Return [X, Y] of the center of cell containing provided text 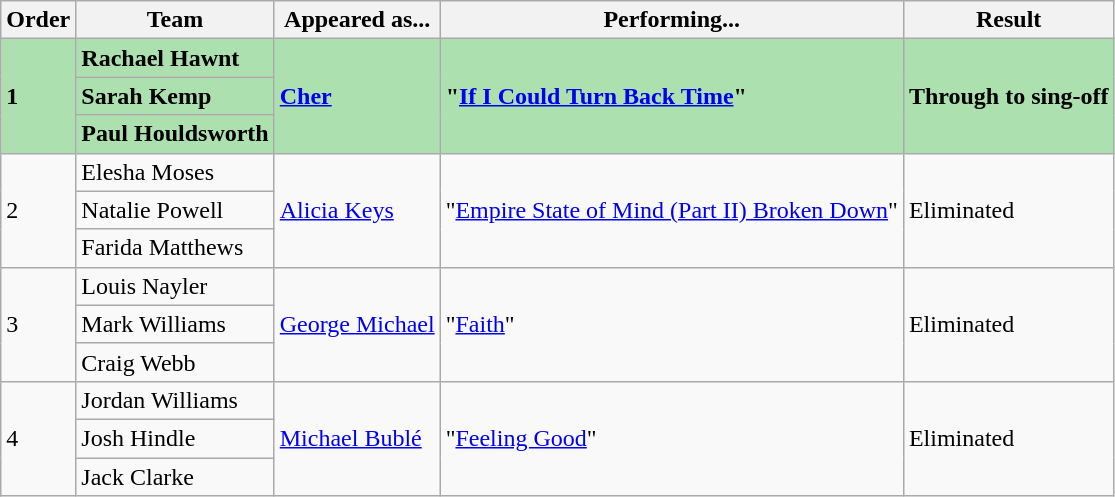
4 [38, 438]
1 [38, 96]
"If I Could Turn Back Time" [672, 96]
Rachael Hawnt [175, 58]
Performing... [672, 20]
Jordan Williams [175, 400]
Paul Houldsworth [175, 134]
Order [38, 20]
2 [38, 210]
Sarah Kemp [175, 96]
George Michael [357, 324]
Cher [357, 96]
Craig Webb [175, 362]
Natalie Powell [175, 210]
"Feeling Good" [672, 438]
3 [38, 324]
Alicia Keys [357, 210]
"Faith" [672, 324]
Louis Nayler [175, 286]
Through to sing-off [1008, 96]
"Empire State of Mind (Part II) Broken Down" [672, 210]
Michael Bublé [357, 438]
Farida Matthews [175, 248]
Result [1008, 20]
Josh Hindle [175, 438]
Appeared as... [357, 20]
Jack Clarke [175, 477]
Elesha Moses [175, 172]
Mark Williams [175, 324]
Team [175, 20]
